Return (X, Y) of the center of cell containing provided text 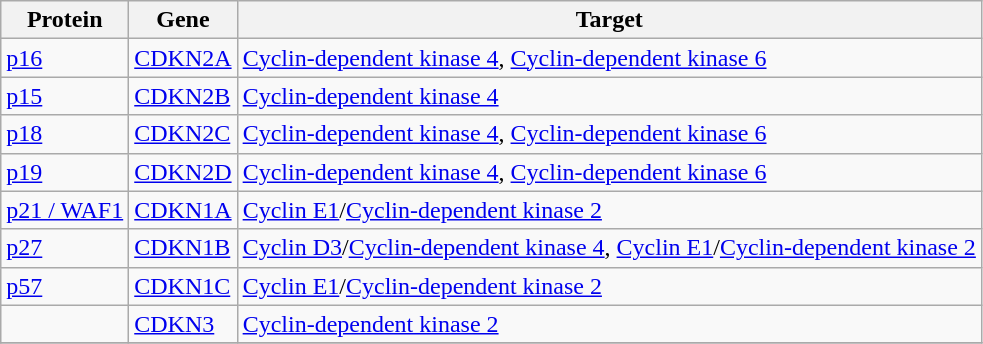
CDKN2B (183, 96)
CDKN2D (183, 172)
CDKN2C (183, 134)
Cyclin D3/Cyclin-dependent kinase 4, Cyclin E1/Cyclin-dependent kinase 2 (609, 248)
p19 (65, 172)
p15 (65, 96)
Cyclin-dependent kinase 4 (609, 96)
Target (609, 20)
CDKN1A (183, 210)
CDKN3 (183, 324)
p16 (65, 58)
p18 (65, 134)
p21 / WAF1 (65, 210)
Gene (183, 20)
p57 (65, 286)
p27 (65, 248)
Protein (65, 20)
Cyclin-dependent kinase 2 (609, 324)
CDKN2A (183, 58)
CDKN1C (183, 286)
CDKN1B (183, 248)
